Pinpoint the cell where the given text exists, returning its (X, Y) midpoint coordinate. 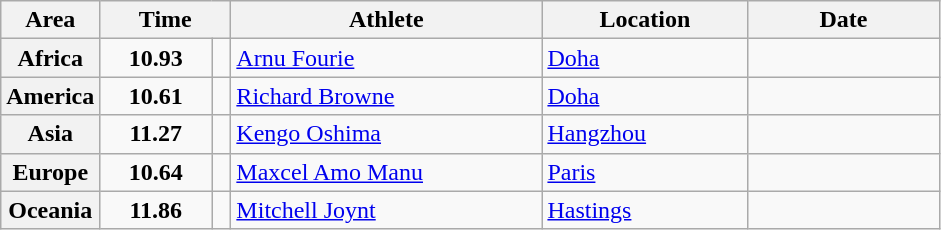
11.27 (156, 134)
America (50, 96)
Oceania (50, 210)
10.64 (156, 172)
Date (844, 20)
Maxcel Amo Manu (386, 172)
10.61 (156, 96)
Mitchell Joynt (386, 210)
Richard Browne (386, 96)
Area (50, 20)
11.86 (156, 210)
Time (166, 20)
Africa (50, 58)
Location (645, 20)
Asia (50, 134)
Europe (50, 172)
Arnu Fourie (386, 58)
10.93 (156, 58)
Athlete (386, 20)
Kengo Oshima (386, 134)
Hastings (645, 210)
Hangzhou (645, 134)
Paris (645, 172)
